Find where the given text appears and provide that cell's center as (x, y) coordinate. 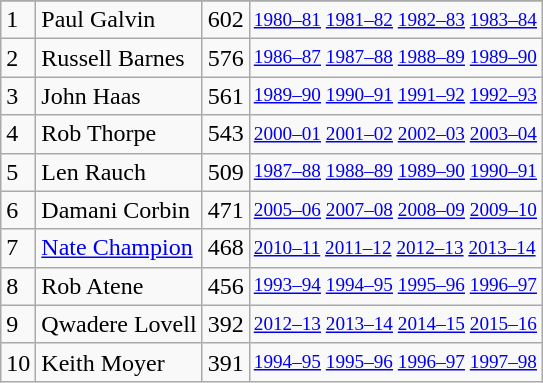
1994–95 1995–96 1996–97 1997–98 (395, 362)
Len Rauch (119, 172)
456 (226, 286)
Keith Moyer (119, 362)
468 (226, 248)
10 (18, 362)
Rob Atene (119, 286)
Damani Corbin (119, 210)
Rob Thorpe (119, 134)
2005–06 2007–08 2008–09 2009–10 (395, 210)
4 (18, 134)
543 (226, 134)
9 (18, 324)
John Haas (119, 96)
1987–88 1988–89 1989–90 1990–91 (395, 172)
471 (226, 210)
5 (18, 172)
561 (226, 96)
2012–13 2013–14 2014–15 2015–16 (395, 324)
Paul Galvin (119, 20)
6 (18, 210)
8 (18, 286)
3 (18, 96)
7 (18, 248)
509 (226, 172)
1993–94 1994–95 1995–96 1996–97 (395, 286)
1989–90 1990–91 1991–92 1992–93 (395, 96)
1980–81 1981–82 1982–83 1983–84 (395, 20)
1 (18, 20)
Russell Barnes (119, 58)
391 (226, 362)
Qwadere Lovell (119, 324)
Nate Champion (119, 248)
576 (226, 58)
2010–11 2011–12 2012–13 2013–14 (395, 248)
392 (226, 324)
2 (18, 58)
602 (226, 20)
2000–01 2001–02 2002–03 2003–04 (395, 134)
1986–87 1987–88 1988–89 1989–90 (395, 58)
